Locate the cell with the specified text and output its (x, y) center coordinate. 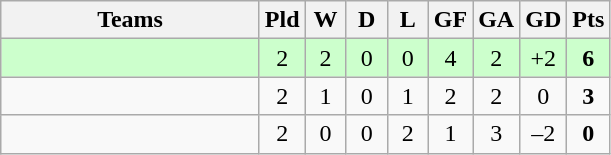
Pts (588, 20)
L (408, 20)
GA (496, 20)
GF (450, 20)
GD (544, 20)
–2 (544, 134)
W (326, 20)
Teams (130, 20)
4 (450, 58)
D (366, 20)
Pld (282, 20)
6 (588, 58)
+2 (544, 58)
